Return (x, y) of the center of cell containing provided text 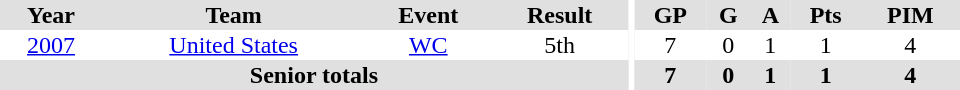
United States (234, 45)
A (770, 15)
2007 (51, 45)
G (728, 15)
Team (234, 15)
PIM (910, 15)
GP (670, 15)
Event (428, 15)
Pts (826, 15)
Senior totals (314, 75)
Result (560, 15)
WC (428, 45)
Year (51, 15)
5th (560, 45)
